Output the (X, Y) coordinate of the center of the cell containing the given text.  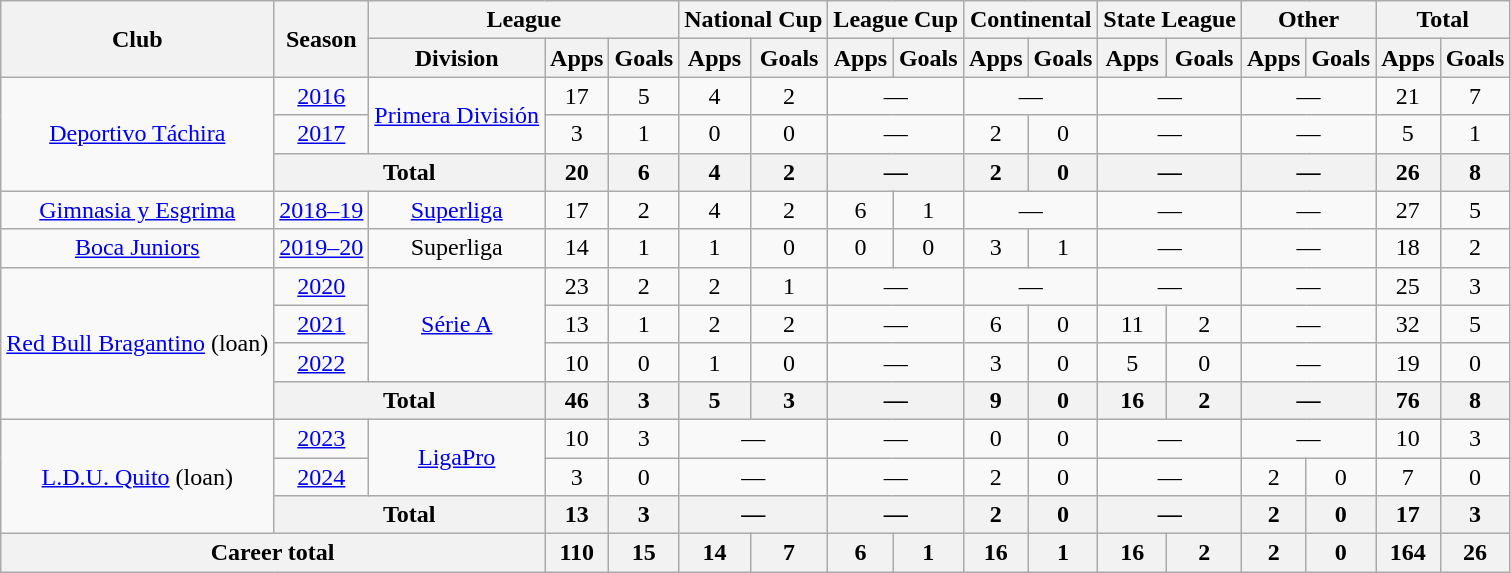
2019–20 (322, 248)
2024 (322, 477)
Série A (457, 324)
Club (138, 39)
League (524, 20)
Career total (273, 553)
2018–19 (322, 210)
11 (1132, 324)
76 (1408, 400)
National Cup (754, 20)
19 (1408, 362)
164 (1408, 553)
110 (577, 553)
2017 (322, 134)
League Cup (896, 20)
Division (457, 58)
27 (1408, 210)
LigaPro (457, 457)
2020 (322, 286)
23 (577, 286)
Primera División (457, 115)
15 (644, 553)
9 (996, 400)
25 (1408, 286)
21 (1408, 96)
32 (1408, 324)
46 (577, 400)
Deportivo Táchira (138, 134)
2016 (322, 96)
State League (1170, 20)
Boca Juniors (138, 248)
20 (577, 172)
2021 (322, 324)
18 (1408, 248)
Season (322, 39)
2023 (322, 438)
Other (1308, 20)
Red Bull Bragantino (loan) (138, 343)
L.D.U. Quito (loan) (138, 476)
Gimnasia y Esgrima (138, 210)
Continental (1031, 20)
2022 (322, 362)
